Return the (x, y) coordinate for the center point of the cell that contains the specified text.  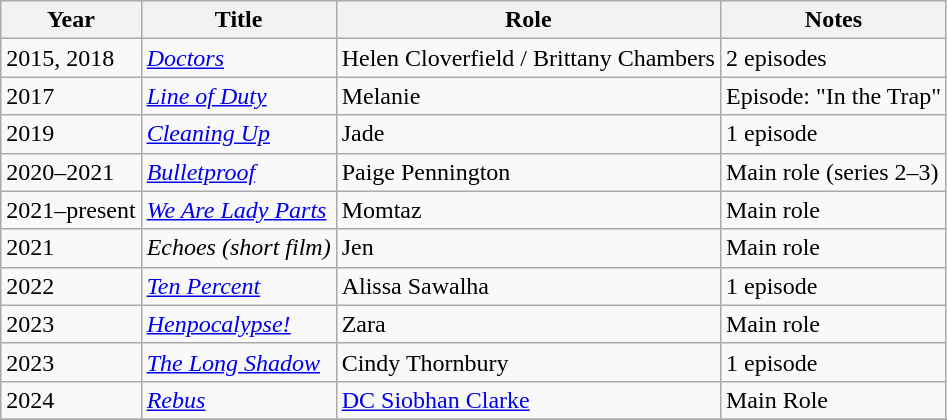
Paige Pennington (528, 172)
2020–2021 (71, 172)
Jen (528, 248)
Line of Duty (238, 96)
Main role (series 2–3) (833, 172)
2019 (71, 134)
Momtaz (528, 210)
Main Role (833, 400)
Henpocalypse! (238, 324)
Melanie (528, 96)
Year (71, 20)
2021 (71, 248)
Cindy Thornbury (528, 362)
Bulletproof (238, 172)
2 episodes (833, 58)
Jade (528, 134)
Echoes (short film) (238, 248)
Helen Cloverfield / Brittany Chambers (528, 58)
Zara (528, 324)
2017 (71, 96)
We Are Lady Parts (238, 210)
Ten Percent (238, 286)
DC Siobhan Clarke (528, 400)
The Long Shadow (238, 362)
Alissa Sawalha (528, 286)
Cleaning Up (238, 134)
Title (238, 20)
Role (528, 20)
Doctors (238, 58)
Rebus (238, 400)
2021–present (71, 210)
Episode: "In the Trap" (833, 96)
2024 (71, 400)
2015, 2018 (71, 58)
2022 (71, 286)
Notes (833, 20)
